Output the (x, y) coordinate of the center of the cell containing the given text.  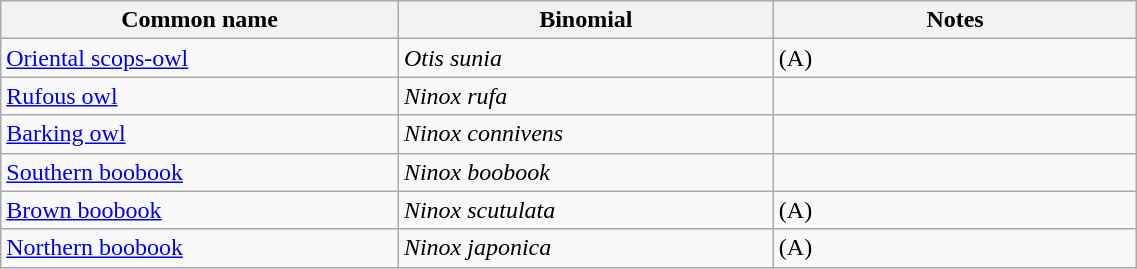
Barking owl (200, 134)
Oriental scops-owl (200, 58)
Northern boobook (200, 248)
Rufous owl (200, 96)
Common name (200, 20)
Brown boobook (200, 210)
Otis sunia (586, 58)
Ninox rufa (586, 96)
Ninox connivens (586, 134)
Southern boobook (200, 172)
Binomial (586, 20)
Ninox scutulata (586, 210)
Ninox japonica (586, 248)
Notes (955, 20)
Ninox boobook (586, 172)
